Identify which cell holds the provided text, then report its [X, Y] central coordinate. 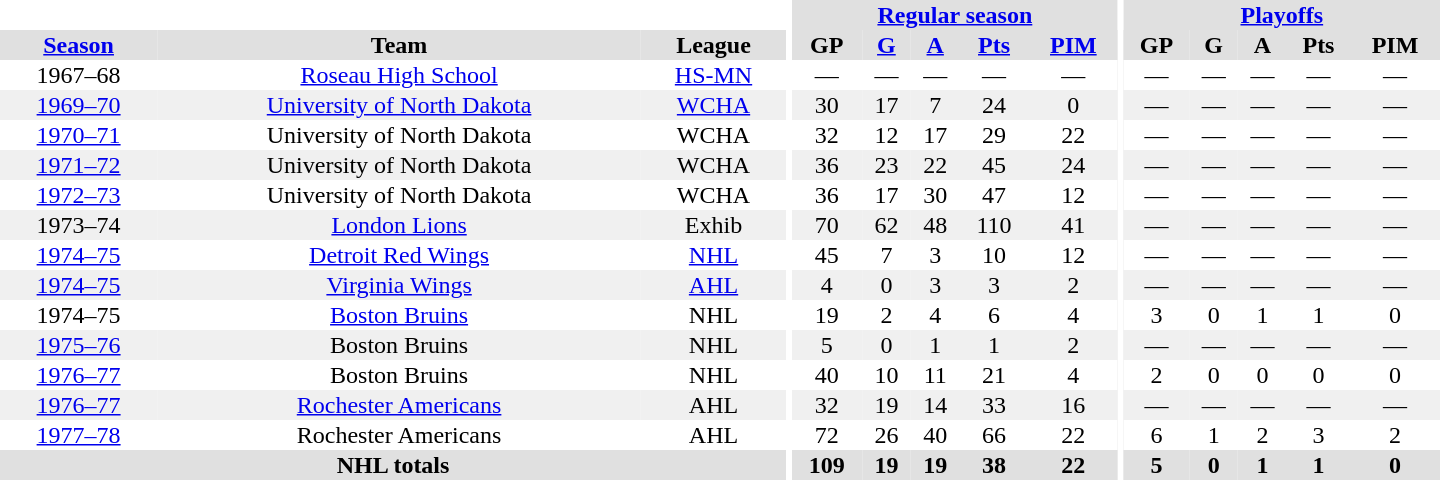
HS-MN [714, 75]
Detroit Red Wings [399, 255]
Roseau High School [399, 75]
1967–68 [78, 75]
Regular season [956, 15]
Playoffs [1282, 15]
1977–78 [78, 435]
109 [827, 465]
33 [994, 405]
41 [1073, 225]
47 [994, 195]
Exhib [714, 225]
21 [994, 375]
26 [886, 435]
14 [936, 405]
70 [827, 225]
1975–76 [78, 345]
1971–72 [78, 165]
1970–71 [78, 135]
110 [994, 225]
Season [78, 45]
29 [994, 135]
NHL totals [393, 465]
London Lions [399, 225]
66 [994, 435]
23 [886, 165]
16 [1073, 405]
Virginia Wings [399, 285]
11 [936, 375]
38 [994, 465]
48 [936, 225]
1973–74 [78, 225]
Team [399, 45]
League [714, 45]
72 [827, 435]
62 [886, 225]
1972–73 [78, 195]
1969–70 [78, 105]
